Capture the cell that displays the provided text and extract its [x, y] central coordinate. 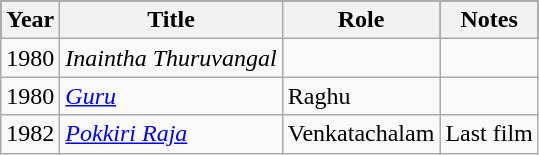
1982 [30, 134]
Notes [489, 20]
Venkatachalam [361, 134]
Raghu [361, 96]
Year [30, 20]
Pokkiri Raja [171, 134]
Guru [171, 96]
Inaintha Thuruvangal [171, 58]
Last film [489, 134]
Role [361, 20]
Title [171, 20]
